Extract the (X, Y) coordinate from the center of the cell holding the provided text.  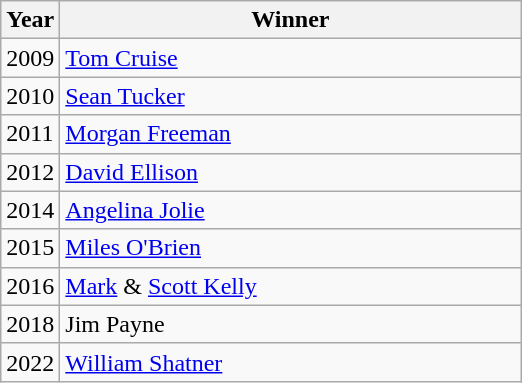
Year (30, 20)
2010 (30, 96)
Sean Tucker (290, 96)
Morgan Freeman (290, 134)
Angelina Jolie (290, 210)
Miles O'Brien (290, 248)
2011 (30, 134)
2014 (30, 210)
2022 (30, 362)
David Ellison (290, 172)
2015 (30, 248)
2018 (30, 324)
William Shatner (290, 362)
2009 (30, 58)
2016 (30, 286)
Winner (290, 20)
Mark & Scott Kelly (290, 286)
2012 (30, 172)
Jim Payne (290, 324)
Tom Cruise (290, 58)
